Determine the (x, y) coordinate at the center of the cell enclosing the given text.  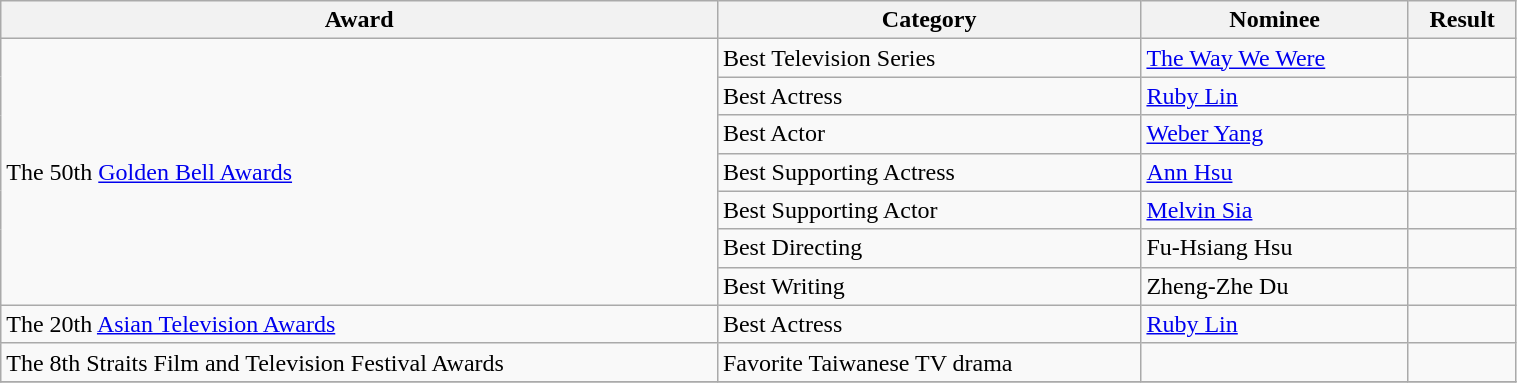
Melvin Sia (1274, 210)
The 50th Golden Bell Awards (360, 172)
Weber Yang (1274, 134)
Award (360, 20)
The 20th Asian Television Awards (360, 324)
The Way We Were (1274, 58)
Ann Hsu (1274, 172)
Zheng-Zhe Du (1274, 286)
Best Television Series (929, 58)
Best Supporting Actress (929, 172)
Result (1462, 20)
Favorite Taiwanese TV drama (929, 362)
Best Supporting Actor (929, 210)
Nominee (1274, 20)
The 8th Straits Film and Television Festival Awards (360, 362)
Best Writing (929, 286)
Best Directing (929, 248)
Category (929, 20)
Fu-Hsiang Hsu (1274, 248)
Best Actor (929, 134)
